Return the (X, Y) coordinate for the center point of the cell that contains the specified text.  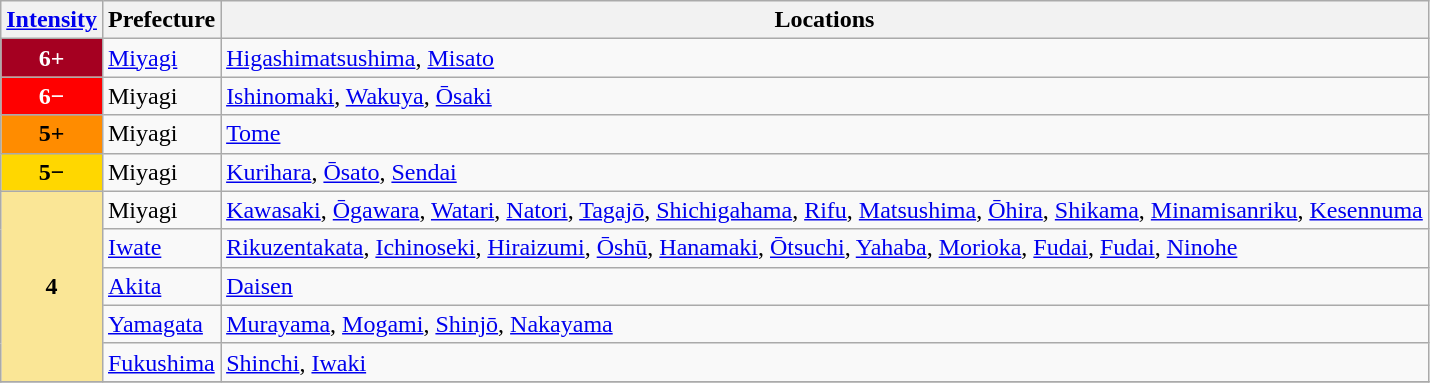
5− (52, 172)
Intensity (52, 20)
6+ (52, 58)
Tome (825, 134)
Iwate (161, 248)
Murayama, Mogami, Shinjō, Nakayama (825, 324)
Ishinomaki, Wakuya, Ōsaki (825, 96)
Fukushima (161, 362)
5+ (52, 134)
Locations (825, 20)
Prefecture (161, 20)
4 (52, 286)
Akita (161, 286)
Rikuzentakata, Ichinoseki, Hiraizumi, Ōshū, Hanamaki, Ōtsuchi, Yahaba, Morioka, Fudai, Fudai, Ninohe (825, 248)
Kawasaki, Ōgawara, Watari, Natori, Tagajō, Shichigahama, Rifu, Matsushima, Ōhira, Shikama, Minamisanriku, Kesennuma (825, 210)
Shinchi, Iwaki (825, 362)
Higashimatsushima, Misato (825, 58)
6− (52, 96)
Daisen (825, 286)
Yamagata (161, 324)
Kurihara, Ōsato, Sendai (825, 172)
